Capture the cell that displays the provided text and extract its (X, Y) central coordinate. 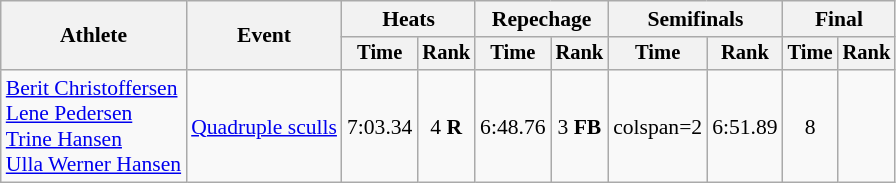
Semifinals (696, 19)
Athlete (94, 36)
4 R (446, 126)
Heats (408, 19)
6:48.76 (512, 126)
Final (839, 19)
Repechage (542, 19)
6:51.89 (744, 126)
8 (810, 126)
Berit ChristoffersenLene PedersenTrine HansenUlla Werner Hansen (94, 126)
Event (264, 36)
Quadruple sculls (264, 126)
7:03.34 (380, 126)
colspan=2 (658, 126)
3 FB (580, 126)
